Provide the [X, Y] coordinate of the cell's center where the given text is located.  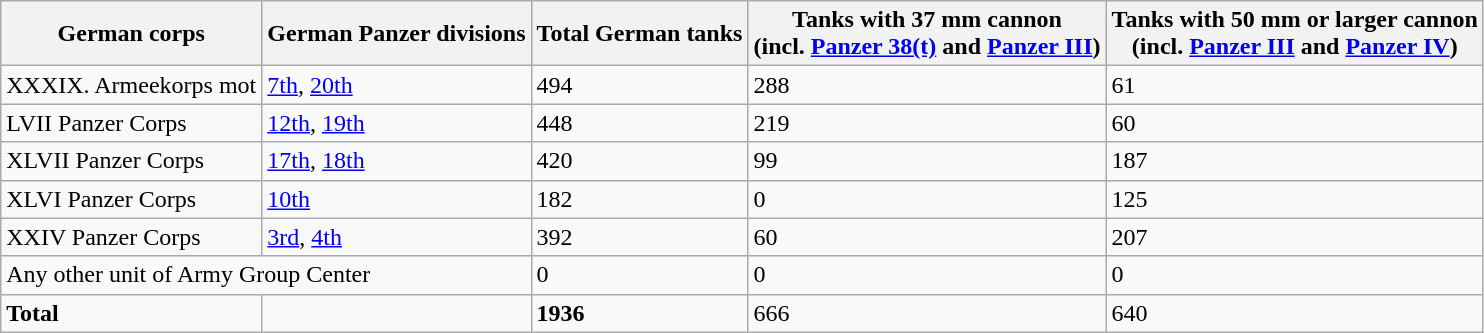
125 [1294, 199]
219 [927, 123]
666 [927, 313]
XXXIX. Armeekorps mot [132, 85]
LVII Panzer Corps [132, 123]
182 [640, 199]
494 [640, 85]
German Panzer divisions [396, 34]
1936 [640, 313]
Tanks with 50 mm or larger cannon(incl. Panzer III and Panzer IV) [1294, 34]
187 [1294, 161]
61 [1294, 85]
Total [132, 313]
XLVII Panzer Corps [132, 161]
448 [640, 123]
Tanks with 37 mm cannon(incl. Panzer 38(t) and Panzer III) [927, 34]
288 [927, 85]
207 [1294, 237]
7th, 20th [396, 85]
99 [927, 161]
Total German tanks [640, 34]
German corps [132, 34]
420 [640, 161]
3rd, 4th [396, 237]
10th [396, 199]
17th, 18th [396, 161]
XXIV Panzer Corps [132, 237]
XLVI Panzer Corps [132, 199]
392 [640, 237]
640 [1294, 313]
Any other unit of Army Group Center [266, 275]
12th, 19th [396, 123]
